Capture the cell that displays the provided text and extract its (X, Y) central coordinate. 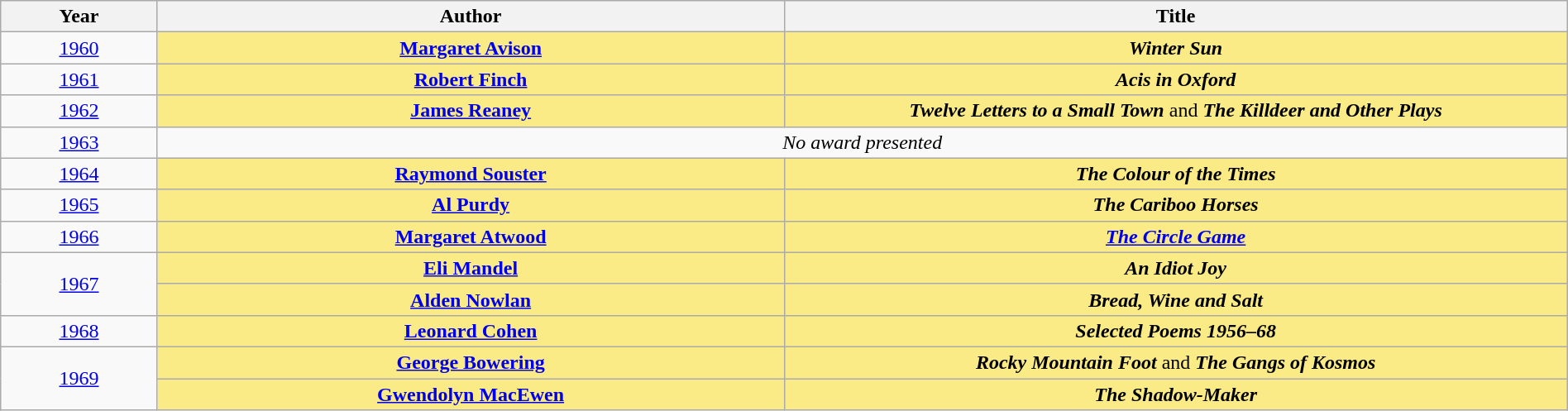
1963 (79, 142)
The Colour of the Times (1176, 174)
Twelve Letters to a Small Town and The Killdeer and Other Plays (1176, 111)
Acis in Oxford (1176, 79)
Al Purdy (471, 205)
1961 (79, 79)
1960 (79, 48)
The Circle Game (1176, 237)
1962 (79, 111)
Winter Sun (1176, 48)
Robert Finch (471, 79)
1964 (79, 174)
1969 (79, 378)
1965 (79, 205)
Rocky Mountain Foot and The Gangs of Kosmos (1176, 362)
1966 (79, 237)
James Reaney (471, 111)
Bread, Wine and Salt (1176, 299)
An Idiot Joy (1176, 268)
Alden Nowlan (471, 299)
Margaret Avison (471, 48)
Raymond Souster (471, 174)
Selected Poems 1956–68 (1176, 331)
1968 (79, 331)
Year (79, 17)
George Bowering (471, 362)
The Cariboo Horses (1176, 205)
1967 (79, 284)
Author (471, 17)
Gwendolyn MacEwen (471, 394)
Title (1176, 17)
Eli Mandel (471, 268)
Margaret Atwood (471, 237)
Leonard Cohen (471, 331)
No award presented (862, 142)
The Shadow-Maker (1176, 394)
